From the cell containing the given text, extract its center point as [x, y] coordinate. 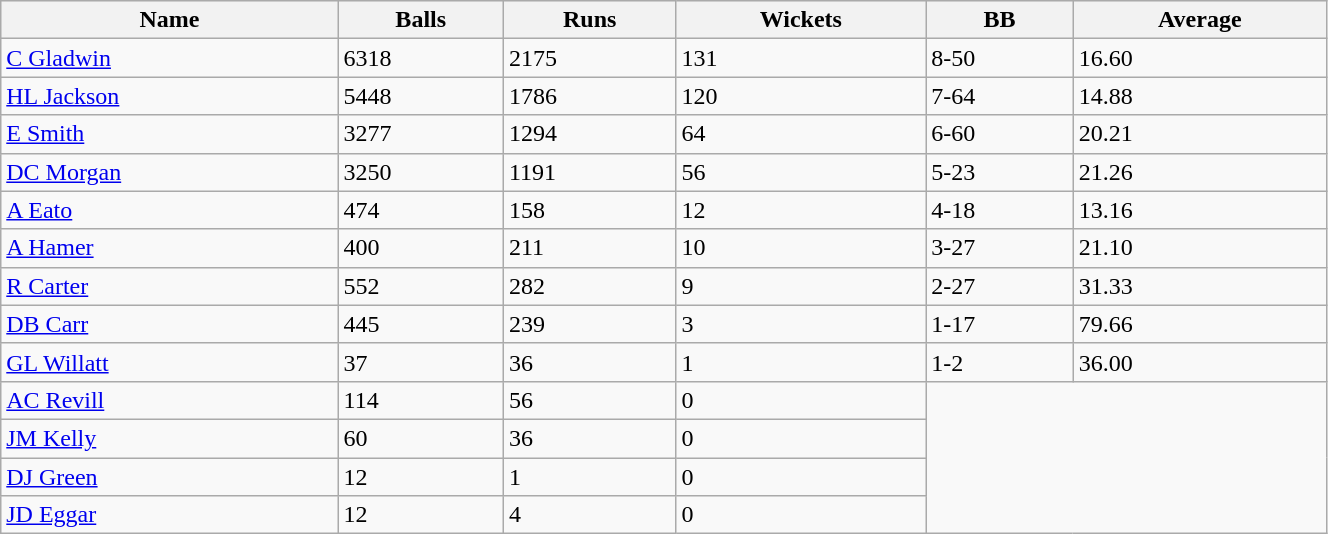
1-2 [1000, 362]
Name [170, 20]
1786 [590, 96]
DC Morgan [170, 172]
A Hamer [170, 248]
Balls [420, 20]
4-18 [1000, 210]
158 [590, 210]
211 [590, 248]
114 [420, 400]
Runs [590, 20]
5448 [420, 96]
36.00 [1200, 362]
64 [801, 134]
BB [1000, 20]
2175 [590, 58]
GL Willatt [170, 362]
31.33 [1200, 286]
16.60 [1200, 58]
37 [420, 362]
1294 [590, 134]
21.10 [1200, 248]
13.16 [1200, 210]
21.26 [1200, 172]
1-17 [1000, 324]
120 [801, 96]
10 [801, 248]
1191 [590, 172]
E Smith [170, 134]
A Eato [170, 210]
4 [590, 515]
131 [801, 58]
60 [420, 438]
7-64 [1000, 96]
AC Revill [170, 400]
400 [420, 248]
445 [420, 324]
Wickets [801, 20]
Average [1200, 20]
C Gladwin [170, 58]
6318 [420, 58]
8-50 [1000, 58]
5-23 [1000, 172]
HL Jackson [170, 96]
9 [801, 286]
6-60 [1000, 134]
2-27 [1000, 286]
DB Carr [170, 324]
3 [801, 324]
20.21 [1200, 134]
3277 [420, 134]
282 [590, 286]
239 [590, 324]
DJ Green [170, 477]
79.66 [1200, 324]
474 [420, 210]
JM Kelly [170, 438]
R Carter [170, 286]
14.88 [1200, 96]
JD Eggar [170, 515]
3250 [420, 172]
3-27 [1000, 248]
552 [420, 286]
